Detect which cell encompasses the target text, then output its (x, y) center coordinate. 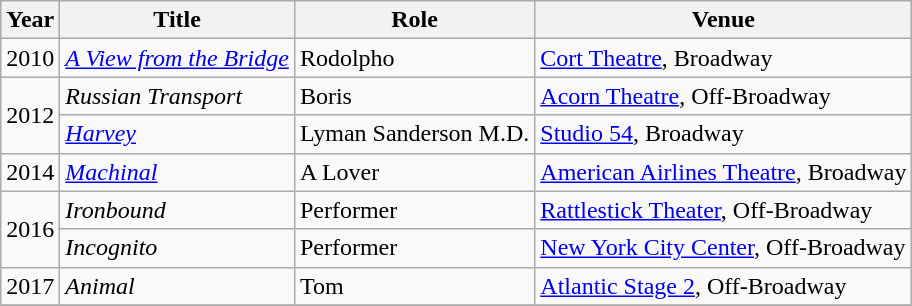
Lyman Sanderson M.D. (414, 134)
Rodolpho (414, 58)
A View from the Bridge (178, 58)
Boris (414, 96)
A Lover (414, 172)
Machinal (178, 172)
Title (178, 20)
New York City Center, Off-Broadway (724, 248)
2017 (30, 286)
2016 (30, 229)
Tom (414, 286)
Year (30, 20)
Harvey (178, 134)
Role (414, 20)
Studio 54, Broadway (724, 134)
Cort Theatre, Broadway (724, 58)
Animal (178, 286)
Russian Transport (178, 96)
Incognito (178, 248)
Atlantic Stage 2, Off-Broadway (724, 286)
2014 (30, 172)
2012 (30, 115)
Venue (724, 20)
Acorn Theatre, Off-Broadway (724, 96)
Ironbound (178, 210)
Rattlestick Theater, Off-Broadway (724, 210)
American Airlines Theatre, Broadway (724, 172)
2010 (30, 58)
